Identify which cell holds the provided text, then report its [x, y] central coordinate. 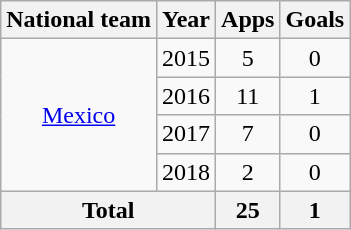
2 [248, 172]
5 [248, 58]
7 [248, 134]
2018 [186, 172]
11 [248, 96]
Year [186, 20]
National team [79, 20]
Mexico [79, 115]
2016 [186, 96]
Total [108, 210]
Goals [315, 20]
Apps [248, 20]
2017 [186, 134]
2015 [186, 58]
25 [248, 210]
